Output the [x, y] coordinate of the center of the cell containing the given text.  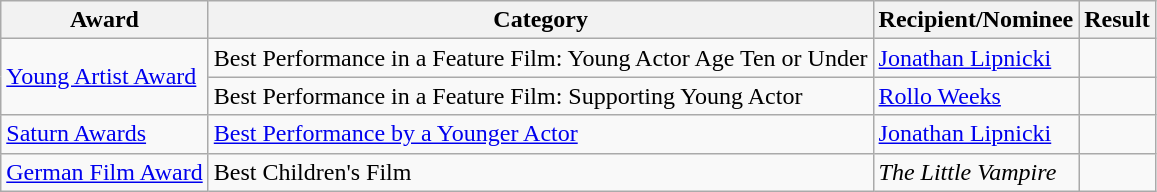
The Little Vampire [976, 172]
Best Performance by a Younger Actor [540, 134]
Young Artist Award [104, 77]
Saturn Awards [104, 134]
Rollo Weeks [976, 96]
Best Children's Film [540, 172]
German Film Award [104, 172]
Award [104, 20]
Best Performance in a Feature Film: Supporting Young Actor [540, 96]
Recipient/Nominee [976, 20]
Category [540, 20]
Best Performance in a Feature Film: Young Actor Age Ten or Under [540, 58]
Result [1117, 20]
